Return the [x, y] coordinate for the center point of the cell that contains the specified text.  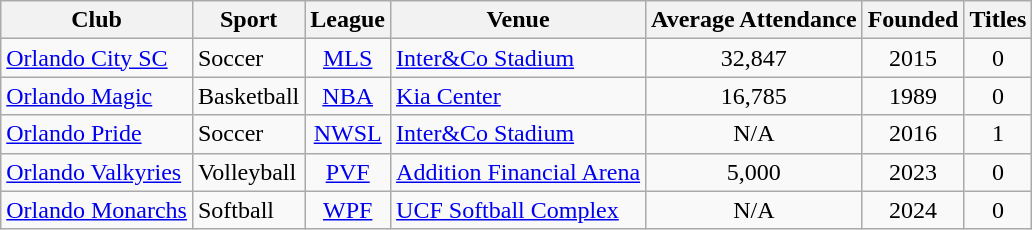
Orlando Monarchs [97, 210]
Orlando Magic [97, 96]
Titles [998, 20]
Kia Center [518, 96]
5,000 [754, 172]
NBA [348, 96]
2016 [913, 134]
Softball [248, 210]
Sport [248, 20]
16,785 [754, 96]
Average Attendance [754, 20]
Orlando Valkyries [97, 172]
Orlando Pride [97, 134]
WPF [348, 210]
2015 [913, 58]
1 [998, 134]
MLS [348, 58]
2024 [913, 210]
League [348, 20]
Founded [913, 20]
Volleyball [248, 172]
1989 [913, 96]
2023 [913, 172]
PVF [348, 172]
32,847 [754, 58]
NWSL [348, 134]
Club [97, 20]
Basketball [248, 96]
Venue [518, 20]
Orlando City SC [97, 58]
UCF Softball Complex [518, 210]
Addition Financial Arena [518, 172]
